Return the (X, Y) coordinate for the center point of the cell that contains the specified text.  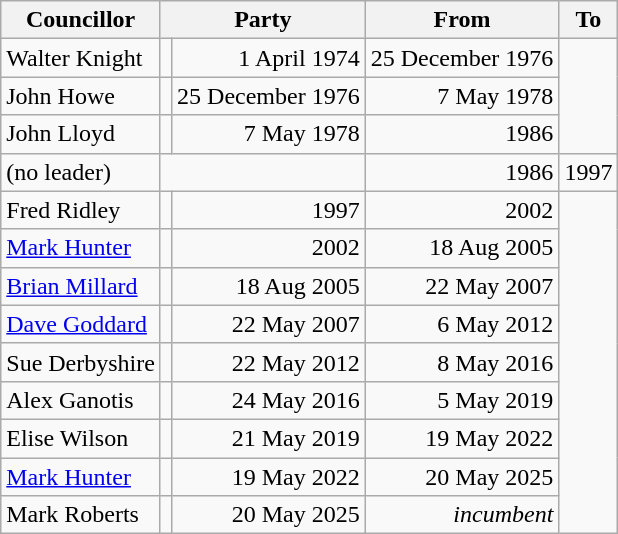
Walter Knight (81, 58)
5 May 2019 (462, 400)
Party (262, 20)
incumbent (462, 515)
8 May 2016 (462, 362)
To (588, 20)
John Howe (81, 96)
21 May 2019 (269, 438)
Sue Derbyshire (81, 362)
Dave Goddard (81, 324)
John Lloyd (81, 134)
Alex Ganotis (81, 400)
(no leader) (81, 172)
Councillor (81, 20)
Fred Ridley (81, 210)
1 April 1974 (269, 58)
24 May 2016 (269, 400)
22 May 2012 (269, 362)
Elise Wilson (81, 438)
From (462, 20)
Mark Roberts (81, 515)
Brian Millard (81, 286)
6 May 2012 (462, 324)
